Determine the (x, y) coordinate at the center of the cell enclosing the given text.  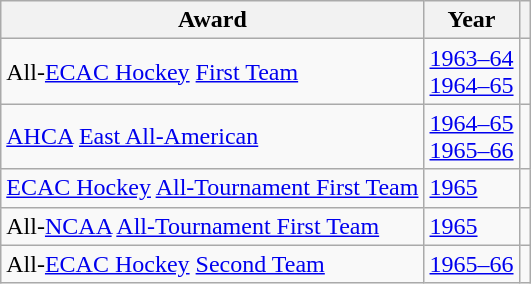
1965–66 (472, 264)
All-ECAC Hockey Second Team (212, 264)
ECAC Hockey All-Tournament First Team (212, 188)
Award (212, 20)
All-NCAA All-Tournament First Team (212, 226)
1963–641964–65 (472, 72)
Year (472, 20)
1964–651965–66 (472, 136)
AHCA East All-American (212, 136)
All-ECAC Hockey First Team (212, 72)
